Output the (X, Y) coordinate of the center of the cell containing the given text.  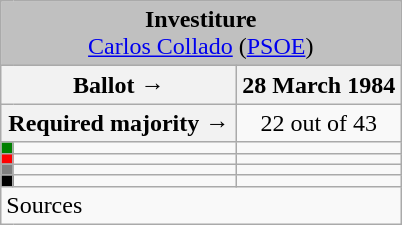
InvestitureCarlos Collado (PSOE) (201, 34)
28 March 1984 (319, 85)
Sources (201, 205)
Required majority → (119, 123)
Ballot → (119, 85)
22 out of 43 (319, 123)
